Identify which cell holds the provided text, then report its (X, Y) central coordinate. 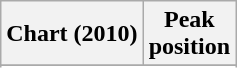
Chart (2010) (72, 34)
Peakposition (189, 34)
